For the text-containing cell, return its midpoint in [X, Y] coordinate format. 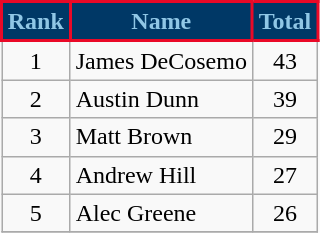
Austin Dunn [161, 99]
3 [36, 137]
Alec Greene [161, 213]
26 [284, 213]
39 [284, 99]
43 [284, 60]
5 [36, 213]
Total [284, 22]
Rank [36, 22]
4 [36, 175]
Name [161, 22]
2 [36, 99]
Andrew Hill [161, 175]
James DeCosemo [161, 60]
27 [284, 175]
1 [36, 60]
29 [284, 137]
Matt Brown [161, 137]
